For the text-containing cell, return its midpoint in (x, y) coordinate format. 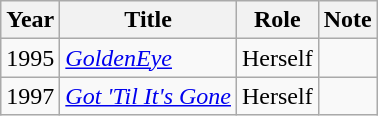
Year (30, 20)
Role (277, 20)
GoldenEye (148, 58)
Title (148, 20)
1995 (30, 58)
Note (348, 20)
1997 (30, 96)
Got 'Til It's Gone (148, 96)
